Return [X, Y] of the center of cell containing provided text 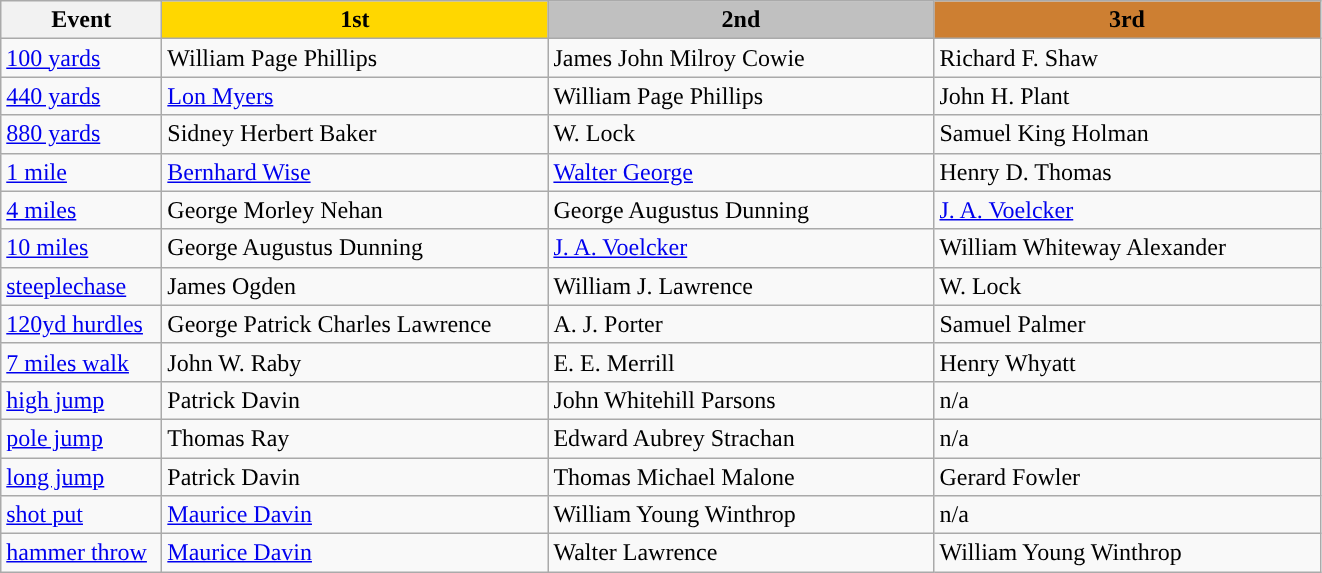
A. J. Porter [741, 324]
7 miles walk [82, 362]
Walter George [741, 172]
Walter Lawrence [741, 553]
high jump [82, 400]
Samuel King Holman [1127, 134]
880 yards [82, 134]
Thomas Michael Malone [741, 477]
Thomas Ray [355, 438]
James Ogden [355, 286]
10 miles [82, 248]
Sidney Herbert Baker [355, 134]
100 yards [82, 58]
George Morley Nehan [355, 210]
long jump [82, 477]
Lon Myers [355, 96]
4 miles [82, 210]
3rd [1127, 20]
440 yards [82, 96]
Gerard Fowler [1127, 477]
Henry Whyatt [1127, 362]
E. E. Merrill [741, 362]
shot put [82, 515]
James John Milroy Cowie [741, 58]
George Patrick Charles Lawrence [355, 324]
John Whitehill Parsons [741, 400]
William J. Lawrence [741, 286]
Event [82, 20]
Henry D. Thomas [1127, 172]
120yd hurdles [82, 324]
1 mile [82, 172]
2nd [741, 20]
1st [355, 20]
William Whiteway Alexander [1127, 248]
Bernhard Wise [355, 172]
steeplechase [82, 286]
pole jump [82, 438]
Richard F. Shaw [1127, 58]
hammer throw [82, 553]
Samuel Palmer [1127, 324]
John W. Raby [355, 362]
Edward Aubrey Strachan [741, 438]
John H. Plant [1127, 96]
